Identify which cell holds the provided text, then report its (x, y) central coordinate. 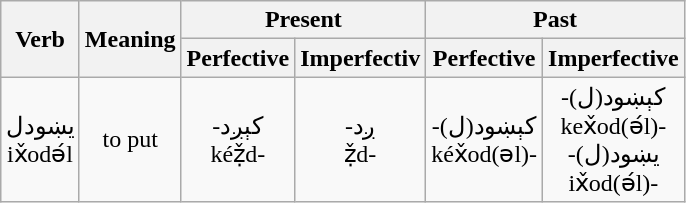
Meaning (130, 39)
to put (130, 140)
-(کېښود(ل kex̌od(ә́l)--(یښود(ل ix̌od(ә́l)- (614, 140)
-کېږد kéẓ̌d- (238, 140)
Present (304, 20)
Imperfectiv (360, 58)
یښودل ix̌odә́l (40, 140)
Verb (40, 39)
-ږد ẓ̌d- (360, 140)
-(کېښود(ل kéx̌od(əl)- (484, 140)
Imperfective (614, 58)
Past (556, 20)
